Extract the [X, Y] coordinate from the center of the cell holding the provided text.  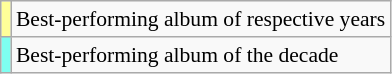
Best-performing album of respective years [200, 19]
Best-performing album of the decade [200, 55]
